From the cell containing the given text, extract its center point as [x, y] coordinate. 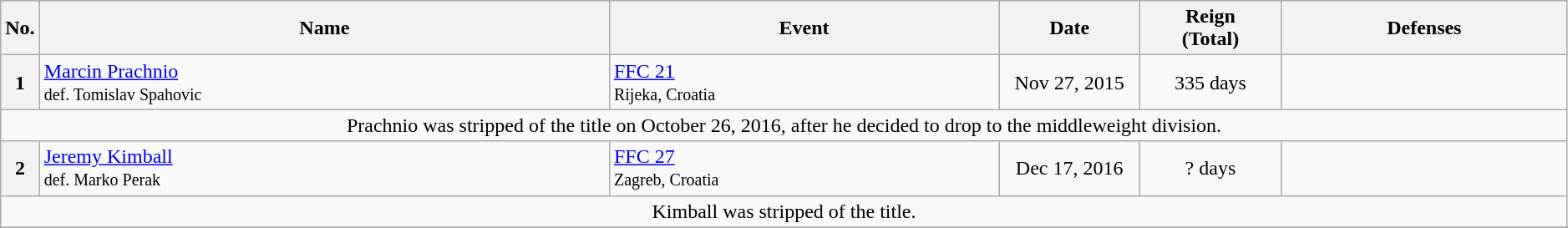
Prachnio was stripped of the title on October 26, 2016, after he decided to drop to the middleweight division. [784, 125]
1 [20, 82]
FFC 27Zagreb, Croatia [804, 169]
Jeremy Kimballdef. Marko Perak [324, 169]
? days [1211, 169]
Marcin Prachniodef. Tomislav Spahovic [324, 82]
Name [324, 28]
Defenses [1423, 28]
Dec 17, 2016 [1069, 169]
2 [20, 169]
Reign(Total) [1211, 28]
335 days [1211, 82]
Date [1069, 28]
FFC 21Rijeka, Croatia [804, 82]
Nov 27, 2015 [1069, 82]
Kimball was stripped of the title. [784, 211]
Event [804, 28]
No. [20, 28]
